Pinpoint the cell where the given text exists, returning its (X, Y) midpoint coordinate. 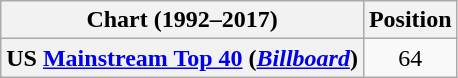
64 (410, 58)
US Mainstream Top 40 (Billboard) (182, 58)
Position (410, 20)
Chart (1992–2017) (182, 20)
